Return (X, Y) of the center of cell containing provided text 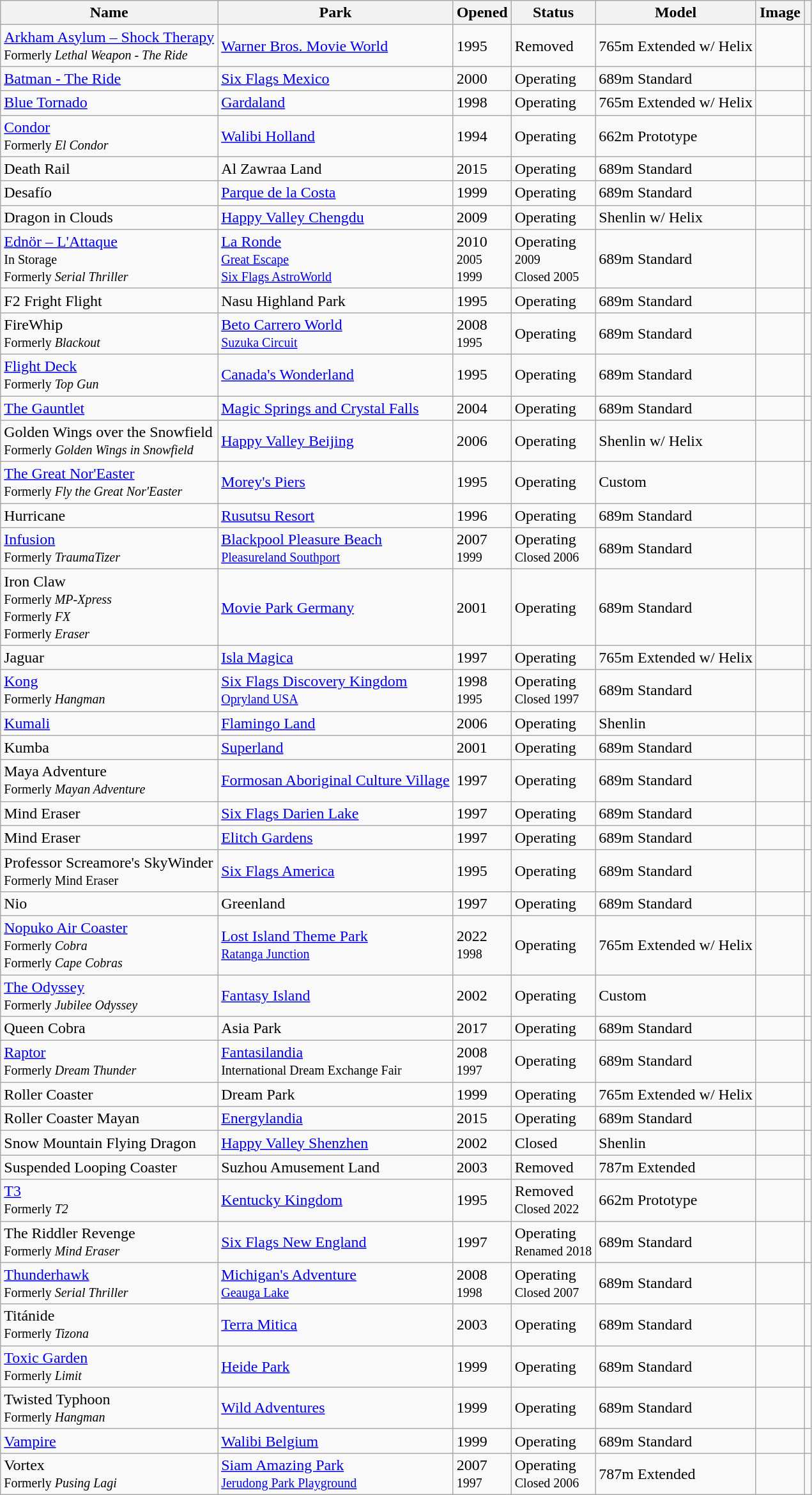
Beto Carrero WorldSuzuka Circuit (335, 333)
Michigan's AdventureGeauga Lake (335, 1283)
20221998 (482, 945)
2008 1997 (482, 1062)
VortexFormerly Pusing Lagi (109, 1473)
The Riddler RevengeFormerly Mind Eraser (109, 1242)
Ednör – L'AttaqueIn StorageFormerly Serial Thriller (109, 259)
Happy Valley Shenzhen (335, 1143)
Raptor Formerly Dream Thunder (109, 1062)
Desafío (109, 193)
Suzhou Amusement Land (335, 1167)
Happy Valley Chengdu (335, 217)
Happy Valley Beijing (335, 441)
Opened (482, 13)
Iron Claw Formerly MP-XpressFormerly FXFormerly Eraser (109, 607)
Six Flags New England (335, 1242)
Vampire (109, 1441)
Kentucky Kingdom (335, 1200)
Terra Mitica (335, 1325)
Asia Park (335, 1029)
Maya AdventureFormerly Mayan Adventure (109, 781)
Toxic GardenFormerly Limit (109, 1366)
Superland (335, 747)
Death Rail (109, 169)
Lost Island Theme ParkRatanga Junction (335, 945)
Dream Park (335, 1094)
Elitch Gardens (335, 838)
Golden Wings over the SnowfieldFormerly Golden Wings in Snowfield (109, 441)
1994 (482, 135)
Nopuko Air CoasterFormerly CobraFormerly Cape Cobras (109, 945)
Professor Screamore's SkyWinder Formerly Mind Eraser (109, 870)
Nio (109, 903)
Closed (553, 1143)
FireWhipFormerly Blackout (109, 333)
Flamingo Land (335, 723)
Six Flags America (335, 870)
TitánideFormerly Tizona (109, 1325)
Nasu Highland Park (335, 300)
Flight DeckFormerly Top Gun (109, 374)
Blackpool Pleasure BeachPleasureland Southport (335, 548)
1998 (482, 103)
OperatingClosed 1997 (553, 690)
Greenland (335, 903)
The Odyssey Formerly Jubilee Odyssey (109, 995)
Isla Magica (335, 657)
2004 (482, 408)
Rusutsu Resort (335, 516)
The Great Nor'Easter Formerly Fly the Great Nor'Easter (109, 483)
CondorFormerly El Condor (109, 135)
Image (779, 13)
20081998 (482, 1283)
F2 Fright Flight (109, 300)
OperatingClosed 2007 (553, 1283)
2000 (482, 79)
Dragon in Clouds (109, 217)
InfusionFormerly TraumaTizer (109, 548)
Walibi Holland (335, 135)
Parque de la Costa (335, 193)
Arkham Asylum – Shock TherapyFormerly Lethal Weapon - The Ride (109, 46)
Siam Amazing ParkJerudong Park Playground (335, 1473)
Heide Park (335, 1366)
Suspended Looping Coaster (109, 1167)
Model (676, 13)
Batman - The Ride (109, 79)
ThunderhawkFormerly Serial Thriller (109, 1283)
20071997 (482, 1473)
Six Flags Darien Lake (335, 813)
20081995 (482, 333)
Hurricane (109, 516)
19981995 (482, 690)
Energylandia (335, 1119)
KongFormerly Hangman (109, 690)
2017 (482, 1029)
Kumba (109, 747)
Six Flags Mexico (335, 79)
RemovedClosed 2022 (553, 1200)
FantasilandiaInternational Dream Exchange Fair (335, 1062)
Blue Tornado (109, 103)
La RondeGreat EscapeSix Flags AstroWorld (335, 259)
1996 (482, 516)
Snow Mountain Flying Dragon (109, 1143)
Operating2009Closed 2005 (553, 259)
Name (109, 13)
Roller Coaster (109, 1094)
Walibi Belgium (335, 1441)
Roller Coaster Mayan (109, 1119)
20071999 (482, 548)
Morey's Piers (335, 483)
201020051999 (482, 259)
Canada's Wonderland (335, 374)
The Gauntlet (109, 408)
Wild Adventures (335, 1408)
Queen Cobra (109, 1029)
Al Zawraa Land (335, 169)
Gardaland (335, 103)
2009 (482, 217)
Jaguar (109, 657)
Movie Park Germany (335, 607)
Status (553, 13)
T3 Formerly T2 (109, 1200)
Magic Springs and Crystal Falls (335, 408)
Six Flags Discovery KingdomOpryland USA (335, 690)
Fantasy Island (335, 995)
Warner Bros. Movie World (335, 46)
Kumali (109, 723)
OperatingRenamed 2018 (553, 1242)
Park (335, 13)
Twisted TyphoonFormerly Hangman (109, 1408)
Formosan Aboriginal Culture Village (335, 781)
